Extract the (x, y) coordinate from the center of the cell holding the provided text.  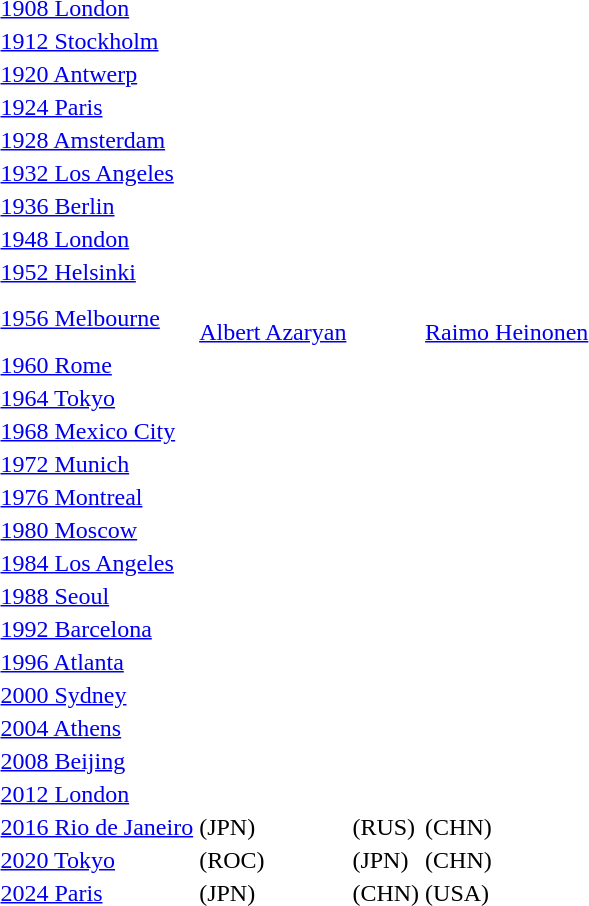
(RUS) (386, 827)
Albert Azaryan (273, 318)
(ROC) (273, 860)
